Determine the [X, Y] coordinate at the center of the cell enclosing the given text.  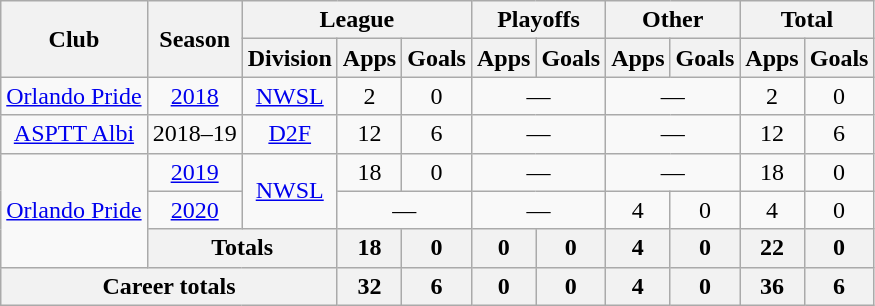
2018 [194, 96]
League [356, 20]
Club [74, 39]
Total [807, 20]
D2F [290, 134]
2018–19 [194, 134]
22 [772, 248]
Career totals [170, 286]
2020 [194, 210]
Other [673, 20]
ASPTT Albi [74, 134]
Division [290, 58]
Playoffs [538, 20]
2019 [194, 172]
Season [194, 39]
32 [369, 286]
Totals [242, 248]
36 [772, 286]
